Pinpoint the cell where the given text exists, returning its (X, Y) midpoint coordinate. 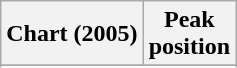
Chart (2005) (72, 34)
Peakposition (189, 34)
